Determine the [x, y] coordinate at the center of the cell enclosing the given text.  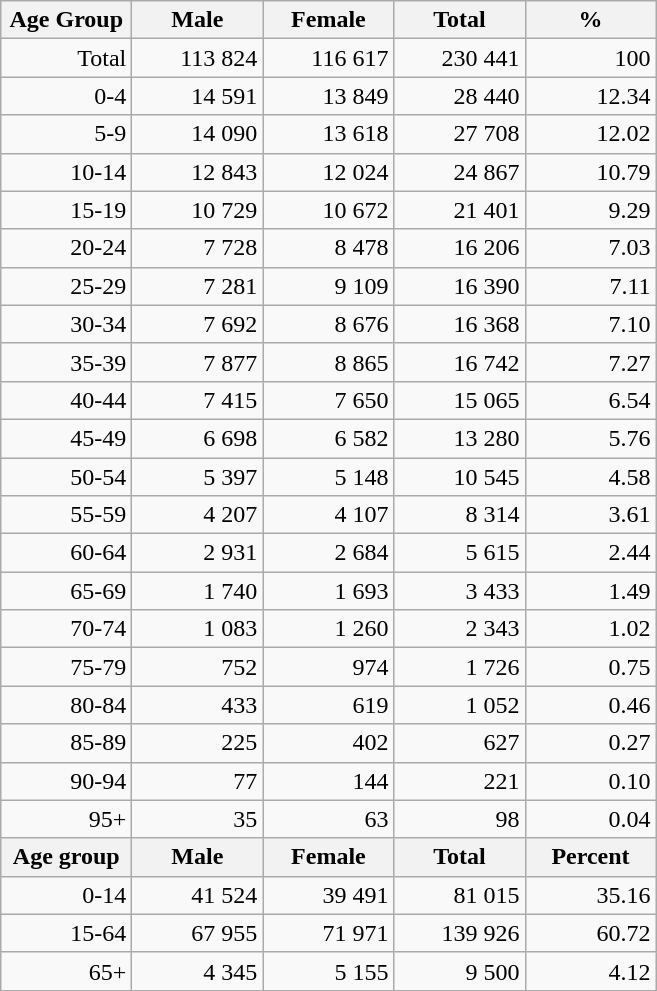
85-89 [66, 743]
95+ [66, 819]
5 615 [460, 553]
65+ [66, 971]
1 052 [460, 705]
2 684 [328, 553]
16 742 [460, 362]
35-39 [66, 362]
4 345 [198, 971]
0.04 [590, 819]
1 693 [328, 591]
9.29 [590, 210]
10.79 [590, 172]
15-19 [66, 210]
81 015 [460, 895]
9 500 [460, 971]
14 090 [198, 134]
6 582 [328, 438]
25-29 [66, 286]
8 676 [328, 324]
2 343 [460, 629]
221 [460, 781]
75-79 [66, 667]
0.75 [590, 667]
15-64 [66, 933]
7.03 [590, 248]
77 [198, 781]
12.34 [590, 96]
80-84 [66, 705]
70-74 [66, 629]
139 926 [460, 933]
8 865 [328, 362]
3.61 [590, 515]
116 617 [328, 58]
7 281 [198, 286]
67 955 [198, 933]
Percent [590, 857]
974 [328, 667]
3 433 [460, 591]
7 877 [198, 362]
% [590, 20]
21 401 [460, 210]
1 083 [198, 629]
433 [198, 705]
4.12 [590, 971]
752 [198, 667]
4 107 [328, 515]
4 207 [198, 515]
35 [198, 819]
12 843 [198, 172]
7.11 [590, 286]
1 726 [460, 667]
627 [460, 743]
6.54 [590, 400]
5-9 [66, 134]
15 065 [460, 400]
10 672 [328, 210]
13 280 [460, 438]
50-54 [66, 477]
7 415 [198, 400]
144 [328, 781]
0.46 [590, 705]
1 740 [198, 591]
5 397 [198, 477]
100 [590, 58]
63 [328, 819]
90-94 [66, 781]
5.76 [590, 438]
60.72 [590, 933]
14 591 [198, 96]
0.10 [590, 781]
65-69 [66, 591]
7 728 [198, 248]
24 867 [460, 172]
27 708 [460, 134]
2 931 [198, 553]
5 148 [328, 477]
2.44 [590, 553]
13 849 [328, 96]
28 440 [460, 96]
7 650 [328, 400]
7.10 [590, 324]
12 024 [328, 172]
8 314 [460, 515]
12.02 [590, 134]
Age group [66, 857]
16 390 [460, 286]
402 [328, 743]
7 692 [198, 324]
39 491 [328, 895]
1 260 [328, 629]
10 545 [460, 477]
13 618 [328, 134]
0-14 [66, 895]
0-4 [66, 96]
230 441 [460, 58]
0.27 [590, 743]
225 [198, 743]
113 824 [198, 58]
1.02 [590, 629]
35.16 [590, 895]
4.58 [590, 477]
40-44 [66, 400]
41 524 [198, 895]
Age Group [66, 20]
30-34 [66, 324]
60-64 [66, 553]
7.27 [590, 362]
71 971 [328, 933]
98 [460, 819]
8 478 [328, 248]
9 109 [328, 286]
16 206 [460, 248]
619 [328, 705]
10-14 [66, 172]
55-59 [66, 515]
16 368 [460, 324]
6 698 [198, 438]
20-24 [66, 248]
45-49 [66, 438]
5 155 [328, 971]
10 729 [198, 210]
1.49 [590, 591]
